Return the (x, y) coordinate for the center point of the cell that contains the specified text.  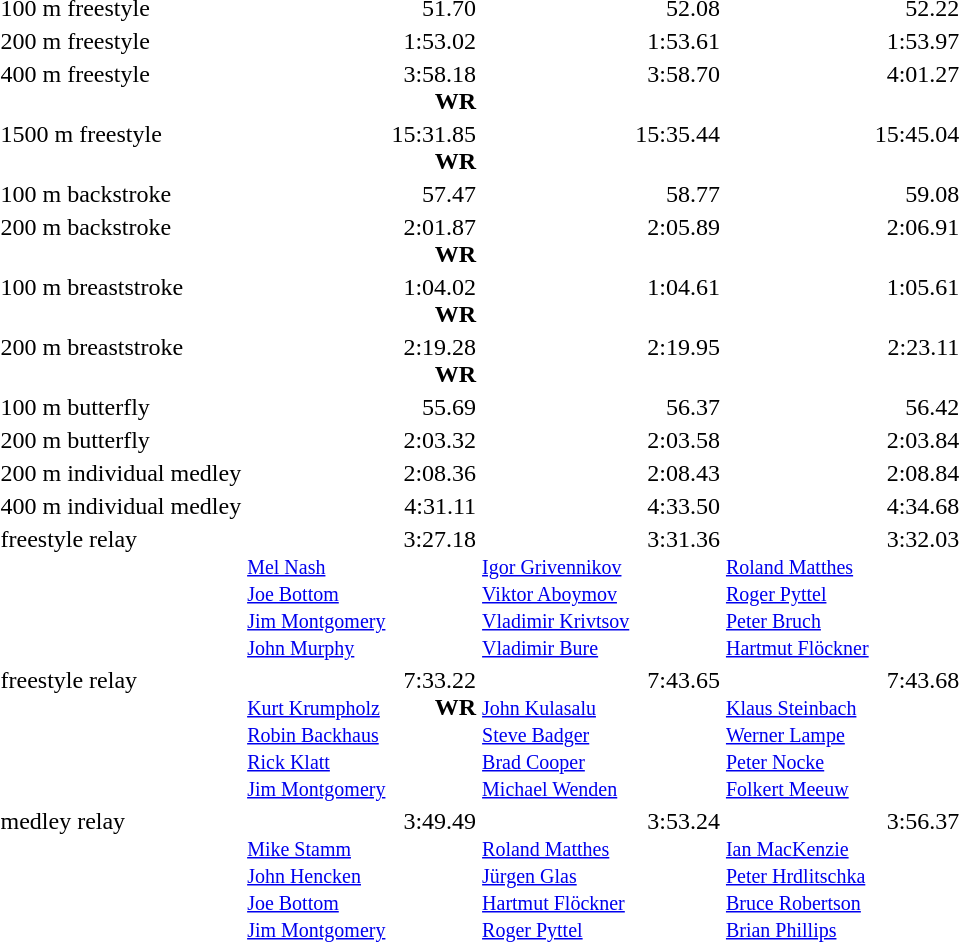
4:31.11 (434, 506)
2:19.95 (678, 360)
2:08.36 (434, 473)
55.69 (434, 407)
Roland MatthesRoger PyttelPeter BruchHartmut Flöckner (797, 593)
2:03.32 (434, 440)
2:08.43 (678, 473)
4:33.50 (678, 506)
1:53.02 (434, 41)
1:04.02 WR (434, 300)
Mel NashJoe BottomJim MontgomeryJohn Murphy (316, 593)
John KulasaluSteve BadgerBrad CooperMichael Wenden (556, 734)
2:03.58 (678, 440)
Igor GrivennikovViktor AboymovVladimir KrivtsovVladimir Bure (556, 593)
15:31.85 WR (434, 148)
7:43.65 (678, 734)
2:01.87 WR (434, 240)
7:33.22 WR (434, 734)
3:58.18WR (434, 88)
56.37 (678, 407)
58.77 (678, 194)
57.47 (434, 194)
Klaus SteinbachWerner LampePeter NockeFolkert Meeuw (797, 734)
1:04.61 (678, 300)
3:27.18 (434, 593)
3:31.36 (678, 593)
2:19.28 WR (434, 360)
15:35.44 (678, 148)
Kurt KrumpholzRobin BackhausRick KlattJim Montgomery (316, 734)
1:53.61 (678, 41)
3:58.70 (678, 88)
2:05.89 (678, 240)
